Search for the cell housing the specified text and yield its [x, y] center coordinate. 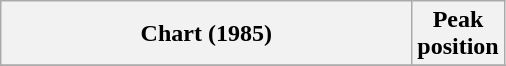
Chart (1985) [206, 34]
Peakposition [458, 34]
